Determine the (x, y) coordinate at the center of the cell enclosing the given text.  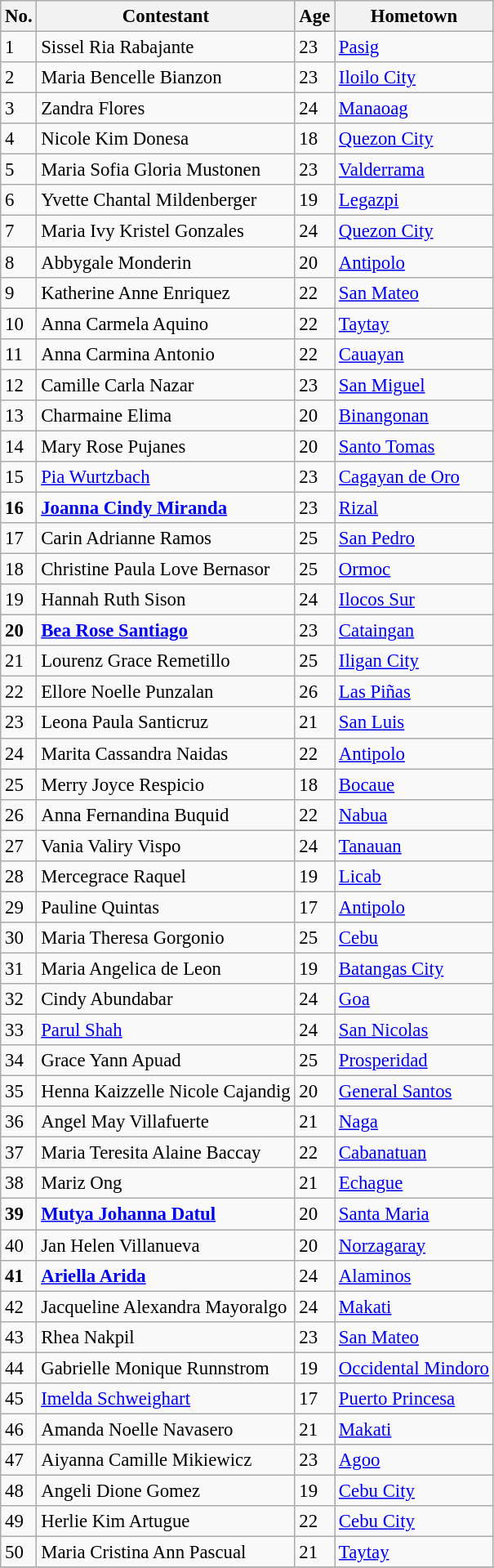
4 (19, 139)
Lourenz Grace Remetillo (166, 661)
San Nicolas (415, 1030)
27 (19, 846)
Zandra Flores (166, 109)
Prosperidad (415, 1061)
29 (19, 907)
50 (19, 1552)
47 (19, 1460)
Cabanatuan (415, 1153)
14 (19, 446)
Ellore Noelle Punzalan (166, 692)
Iloilo City (415, 78)
Hannah Ruth Sison (166, 600)
Manaoag (415, 109)
San Pedro (415, 538)
Las Piñas (415, 692)
Camille Carla Nazar (166, 385)
Maria Cristina Ann Pascual (166, 1552)
31 (19, 968)
Hometown (415, 16)
Nicole Kim Donesa (166, 139)
11 (19, 354)
Contestant (166, 16)
Rizal (415, 507)
9 (19, 293)
Maria Ivy Kristel Gonzales (166, 231)
42 (19, 1307)
12 (19, 385)
Henna Kaizzelle Nicole Cajandig (166, 1092)
Cagayan de Oro (415, 477)
Amanda Noelle Navasero (166, 1429)
6 (19, 200)
Santa Maria (415, 1214)
Mariz Ong (166, 1184)
16 (19, 507)
Licab (415, 877)
Age (315, 16)
Herlie Kim Artugue (166, 1521)
49 (19, 1521)
Katherine Anne Enriquez (166, 293)
40 (19, 1245)
Sissel Ria Rabajante (166, 47)
Ariella Arida (166, 1275)
Echague (415, 1184)
Goa (415, 999)
Legazpi (415, 200)
Angeli Dione Gomez (166, 1490)
Mutya Johanna Datul (166, 1214)
Angel May Villafuerte (166, 1122)
Anna Carmina Antonio (166, 354)
Cauayan (415, 354)
44 (19, 1368)
Cataingan (415, 631)
Anna Carmela Aquino (166, 324)
Pauline Quintas (166, 907)
Ilocos Sur (415, 600)
Gabrielle Monique Runnstrom (166, 1368)
San Luis (415, 723)
1 (19, 47)
Maria Theresa Gorgonio (166, 938)
Occidental Mindoro (415, 1368)
38 (19, 1184)
35 (19, 1092)
28 (19, 877)
32 (19, 999)
Merry Joyce Respicio (166, 784)
34 (19, 1061)
Mary Rose Pujanes (166, 446)
Iligan City (415, 661)
Charmaine Elima (166, 416)
Agoo (415, 1460)
San Miguel (415, 385)
General Santos (415, 1092)
Imelda Schweighart (166, 1399)
43 (19, 1337)
Yvette Chantal Mildenberger (166, 200)
Cindy Abundabar (166, 999)
Ormoc (415, 570)
33 (19, 1030)
Nabua (415, 815)
Santo Tomas (415, 446)
46 (19, 1429)
Grace Yann Apuad (166, 1061)
39 (19, 1214)
2 (19, 78)
Rhea Nakpil (166, 1337)
48 (19, 1490)
Marita Cassandra Naidas (166, 753)
15 (19, 477)
3 (19, 109)
Pasig (415, 47)
Christine Paula Love Bernasor (166, 570)
Maria Sofia Gloria Mustonen (166, 170)
5 (19, 170)
Joanna Cindy Miranda (166, 507)
Jan Helen Villanueva (166, 1245)
Maria Bencelle Bianzon (166, 78)
7 (19, 231)
41 (19, 1275)
Naga (415, 1122)
Anna Fernandina Buquid (166, 815)
Alaminos (415, 1275)
No. (19, 16)
37 (19, 1153)
13 (19, 416)
Parul Shah (166, 1030)
Maria Angelica de Leon (166, 968)
36 (19, 1122)
Aiyanna Camille Mikiewicz (166, 1460)
Abbygale Monderin (166, 262)
Cebu (415, 938)
Mercegrace Raquel (166, 877)
10 (19, 324)
Carin Adrianne Ramos (166, 538)
Tanauan (415, 846)
Bea Rose Santiago (166, 631)
30 (19, 938)
Batangas City (415, 968)
Vania Valiry Vispo (166, 846)
Binangonan (415, 416)
8 (19, 262)
Pia Wurtzbach (166, 477)
Valderrama (415, 170)
Puerto Princesa (415, 1399)
Jacqueline Alexandra Mayoralgo (166, 1307)
45 (19, 1399)
Bocaue (415, 784)
Leona Paula Santicruz (166, 723)
Norzagaray (415, 1245)
Maria Teresita Alaine Baccay (166, 1153)
